Search for the cell housing the specified text and yield its (x, y) center coordinate. 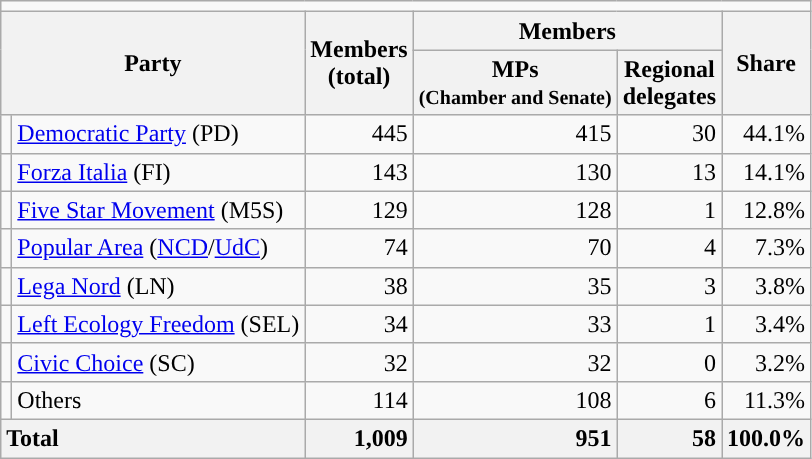
33 (515, 324)
Popular Area (NCD/UdC) (158, 248)
Five Star Movement (M5S) (158, 210)
128 (515, 210)
415 (515, 134)
Others (158, 400)
Democratic Party (PD) (158, 134)
130 (515, 172)
3 (669, 286)
58 (669, 438)
Civic Choice (SC) (158, 362)
70 (515, 248)
35 (515, 286)
7.3% (766, 248)
143 (359, 172)
30 (669, 134)
MPs (Chamber and Senate) (515, 82)
44.1% (766, 134)
14.1% (766, 172)
1,009 (359, 438)
34 (359, 324)
Members (567, 31)
3.2% (766, 362)
3.4% (766, 324)
Share (766, 64)
74 (359, 248)
Party (153, 64)
Left Ecology Freedom (SEL) (158, 324)
38 (359, 286)
100.0% (766, 438)
Forza Italia (FI) (158, 172)
6 (669, 400)
114 (359, 400)
129 (359, 210)
445 (359, 134)
11.3% (766, 400)
13 (669, 172)
Lega Nord (LN) (158, 286)
108 (515, 400)
Members(total) (359, 64)
Regionaldelegates (669, 82)
0 (669, 362)
4 (669, 248)
12.8% (766, 210)
Total (153, 438)
3.8% (766, 286)
951 (515, 438)
